From the cell containing the given text, extract its center point as (x, y) coordinate. 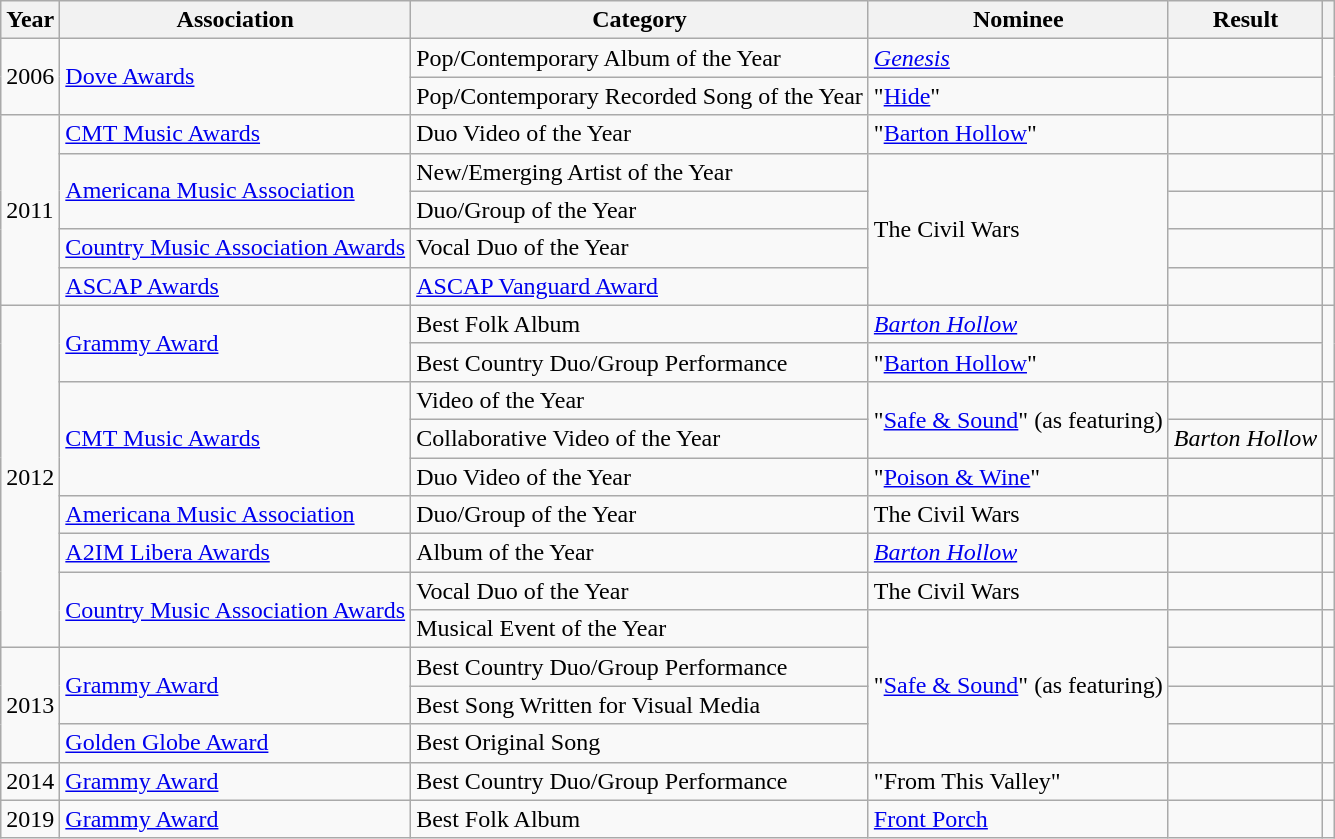
Category (640, 20)
ASCAP Vanguard Award (640, 286)
Golden Globe Award (236, 743)
2019 (30, 819)
Dove Awards (236, 77)
Genesis (1018, 58)
Best Original Song (640, 743)
2006 (30, 77)
Musical Event of the Year (640, 629)
Front Porch (1018, 819)
Best Song Written for Visual Media (640, 705)
"Hide" (1018, 96)
Pop/Contemporary Recorded Song of the Year (640, 96)
"Poison & Wine" (1018, 477)
Nominee (1018, 20)
"From This Valley" (1018, 781)
Association (236, 20)
A2IM Libera Awards (236, 553)
2014 (30, 781)
2012 (30, 476)
Year (30, 20)
Album of the Year (640, 553)
New/Emerging Artist of the Year (640, 172)
2011 (30, 210)
Video of the Year (640, 400)
Collaborative Video of the Year (640, 438)
ASCAP Awards (236, 286)
2013 (30, 705)
Result (1245, 20)
Pop/Contemporary Album of the Year (640, 58)
